Find where the given text appears and provide that cell's center as (x, y) coordinate. 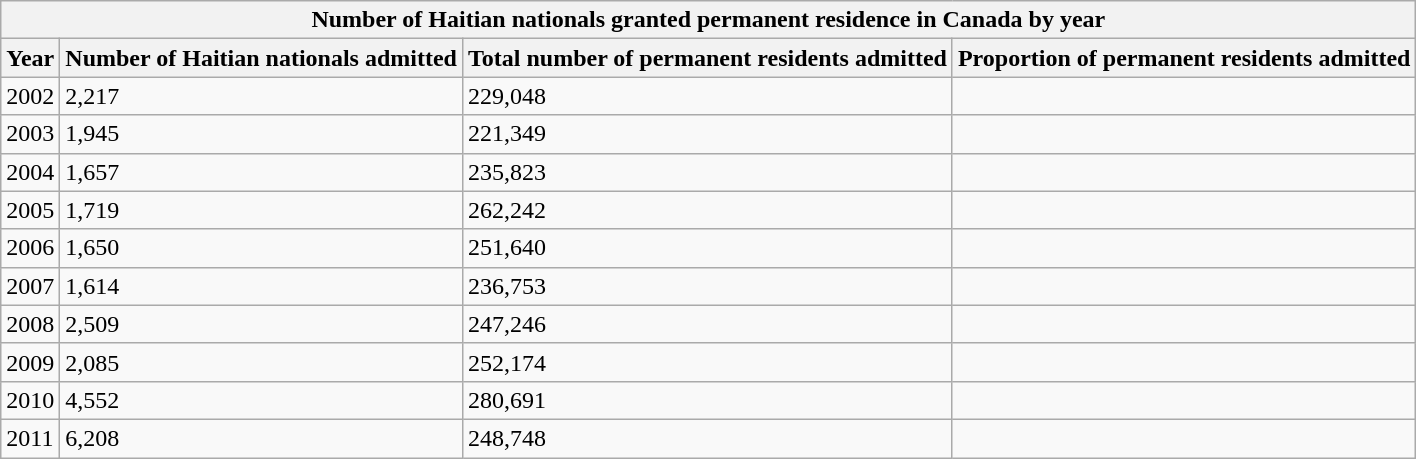
Year (30, 58)
1,945 (262, 134)
1,650 (262, 248)
4,552 (262, 400)
1,657 (262, 172)
2007 (30, 286)
2011 (30, 438)
Total number of permanent residents admitted (707, 58)
236,753 (707, 286)
221,349 (707, 134)
235,823 (707, 172)
252,174 (707, 362)
Number of Haitian nationals admitted (262, 58)
2,085 (262, 362)
2006 (30, 248)
262,242 (707, 210)
251,640 (707, 248)
280,691 (707, 400)
2002 (30, 96)
1,614 (262, 286)
248,748 (707, 438)
Number of Haitian nationals granted permanent residence in Canada by year (708, 20)
2008 (30, 324)
2005 (30, 210)
2,217 (262, 96)
6,208 (262, 438)
2010 (30, 400)
2004 (30, 172)
2009 (30, 362)
1,719 (262, 210)
2,509 (262, 324)
247,246 (707, 324)
229,048 (707, 96)
2003 (30, 134)
Proportion of permanent residents admitted (1184, 58)
